Capture the cell that displays the provided text and extract its (x, y) central coordinate. 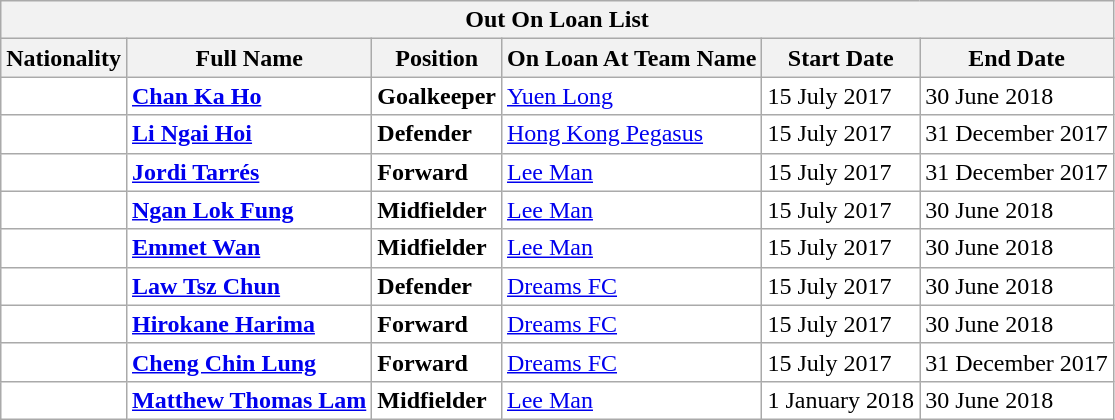
Hirokane Harima (248, 324)
Yuen Long (631, 96)
Ngan Lok Fung (248, 210)
Start Date (841, 58)
Cheng Chin Lung (248, 362)
Out On Loan List (558, 20)
Li Ngai Hoi (248, 134)
1 January 2018 (841, 400)
Full Name (248, 58)
Chan Ka Ho (248, 96)
Matthew Thomas Lam (248, 400)
Goalkeeper (437, 96)
Law Tsz Chun (248, 286)
End Date (1017, 58)
On Loan At Team Name (631, 58)
Hong Kong Pegasus (631, 134)
Position (437, 58)
Nationality (64, 58)
Jordi Tarrés (248, 172)
Emmet Wan (248, 248)
